Extract the (X, Y) coordinate from the center of the cell holding the provided text.  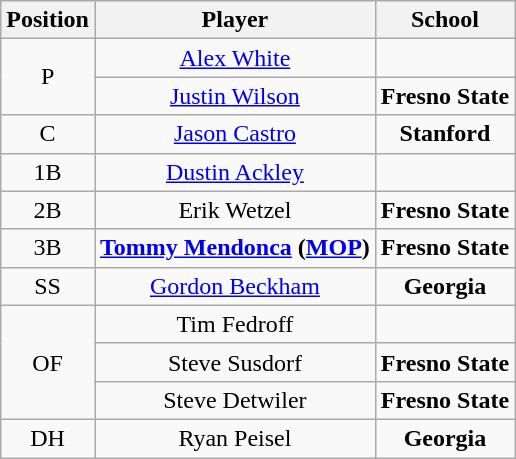
Position (48, 20)
Ryan Peisel (234, 438)
School (444, 20)
Erik Wetzel (234, 210)
Gordon Beckham (234, 286)
Stanford (444, 134)
Alex White (234, 58)
2B (48, 210)
Tommy Mendonca (MOP) (234, 248)
C (48, 134)
Steve Detwiler (234, 400)
3B (48, 248)
1B (48, 172)
Justin Wilson (234, 96)
Dustin Ackley (234, 172)
Tim Fedroff (234, 324)
Steve Susdorf (234, 362)
OF (48, 362)
DH (48, 438)
P (48, 77)
Player (234, 20)
SS (48, 286)
Jason Castro (234, 134)
